For the text-containing cell, return its midpoint in [x, y] coordinate format. 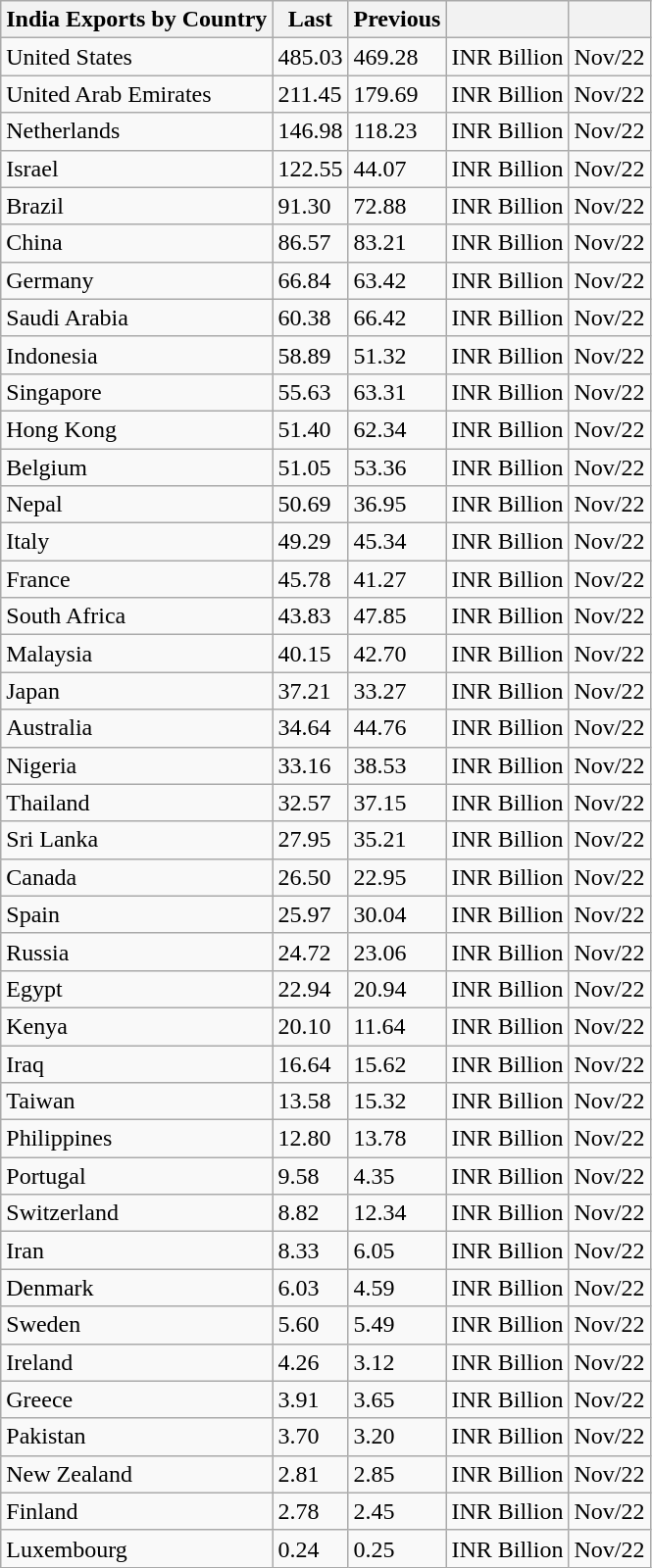
47.85 [397, 616]
Philippines [137, 1139]
9.58 [310, 1176]
35.21 [397, 840]
Italy [137, 542]
60.38 [310, 318]
20.10 [310, 1026]
Netherlands [137, 131]
25.97 [310, 914]
6.05 [397, 1250]
Spain [137, 914]
Germany [137, 280]
Australia [137, 728]
United States [137, 57]
16.64 [310, 1063]
Finland [137, 1511]
Denmark [137, 1288]
13.58 [310, 1102]
41.27 [397, 579]
44.07 [397, 169]
36.95 [397, 505]
China [137, 243]
37.21 [310, 691]
Iran [137, 1250]
Singapore [137, 392]
27.95 [310, 840]
8.82 [310, 1213]
0.24 [310, 1548]
13.78 [397, 1139]
50.69 [310, 505]
India Exports by Country [137, 20]
32.57 [310, 803]
Sri Lanka [137, 840]
22.95 [397, 877]
23.06 [397, 952]
146.98 [310, 131]
2.85 [397, 1474]
58.89 [310, 355]
Russia [137, 952]
Switzerland [137, 1213]
40.15 [310, 654]
51.05 [310, 467]
2.81 [310, 1474]
15.32 [397, 1102]
Nigeria [137, 765]
3.65 [397, 1399]
37.15 [397, 803]
179.69 [397, 94]
Taiwan [137, 1102]
France [137, 579]
26.50 [310, 877]
51.32 [397, 355]
Hong Kong [137, 429]
43.83 [310, 616]
86.57 [310, 243]
122.55 [310, 169]
Last [310, 20]
22.94 [310, 989]
Saudi Arabia [137, 318]
24.72 [310, 952]
Greece [137, 1399]
45.78 [310, 579]
44.76 [397, 728]
Brazil [137, 206]
3.70 [310, 1437]
Portugal [137, 1176]
72.88 [397, 206]
6.03 [310, 1288]
0.25 [397, 1548]
66.84 [310, 280]
38.53 [397, 765]
15.62 [397, 1063]
91.30 [310, 206]
United Arab Emirates [137, 94]
83.21 [397, 243]
4.35 [397, 1176]
Iraq [137, 1063]
49.29 [310, 542]
2.78 [310, 1511]
Belgium [137, 467]
118.23 [397, 131]
5.49 [397, 1325]
53.36 [397, 467]
3.12 [397, 1362]
Pakistan [137, 1437]
Ireland [137, 1362]
66.42 [397, 318]
45.34 [397, 542]
Egypt [137, 989]
Sweden [137, 1325]
55.63 [310, 392]
63.42 [397, 280]
South Africa [137, 616]
Luxembourg [137, 1548]
211.45 [310, 94]
12.80 [310, 1139]
30.04 [397, 914]
469.28 [397, 57]
62.34 [397, 429]
12.34 [397, 1213]
Israel [137, 169]
Indonesia [137, 355]
New Zealand [137, 1474]
Canada [137, 877]
2.45 [397, 1511]
51.40 [310, 429]
3.20 [397, 1437]
4.26 [310, 1362]
33.27 [397, 691]
Japan [137, 691]
3.91 [310, 1399]
Malaysia [137, 654]
Nepal [137, 505]
20.94 [397, 989]
34.64 [310, 728]
42.70 [397, 654]
485.03 [310, 57]
33.16 [310, 765]
Kenya [137, 1026]
11.64 [397, 1026]
Thailand [137, 803]
4.59 [397, 1288]
8.33 [310, 1250]
5.60 [310, 1325]
Previous [397, 20]
63.31 [397, 392]
